From the cell containing the given text, extract its center point as (X, Y) coordinate. 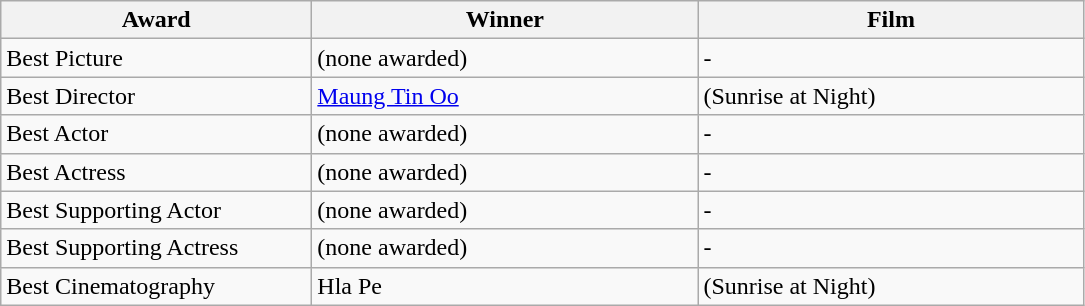
Best Director (156, 96)
Best Picture (156, 58)
Hla Pe (505, 286)
Best Actor (156, 134)
Best Supporting Actor (156, 210)
Award (156, 20)
Winner (505, 20)
Maung Tin Oo (505, 96)
Best Actress (156, 172)
Film (891, 20)
Best Cinematography (156, 286)
Best Supporting Actress (156, 248)
